Capture the cell that displays the provided text and extract its (X, Y) central coordinate. 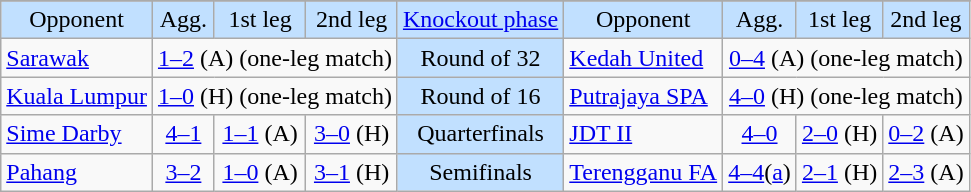
4–4(a) (760, 172)
Knockout phase (480, 20)
Kedah United (644, 58)
4–0 (760, 134)
Semifinals (480, 172)
1–2 (A) (one-leg match) (274, 58)
Putrajaya SPA (644, 96)
3–1 (H) (352, 172)
Pahang (77, 172)
Round of 16 (480, 96)
2–1 (H) (839, 172)
Terengganu FA (644, 172)
Quarterfinals (480, 134)
0–2 (A) (926, 134)
3–2 (183, 172)
4–1 (183, 134)
2–0 (H) (839, 134)
Sarawak (77, 58)
Round of 32 (480, 58)
1–1 (A) (260, 134)
Sime Darby (77, 134)
0–4 (A) (one-leg match) (846, 58)
1–0 (H) (one-leg match) (274, 96)
4–0 (H) (one-leg match) (846, 96)
1–0 (A) (260, 172)
2–3 (A) (926, 172)
JDT II (644, 134)
Kuala Lumpur (77, 96)
3–0 (H) (352, 134)
